Find where the given text appears and provide that cell's center as [X, Y] coordinate. 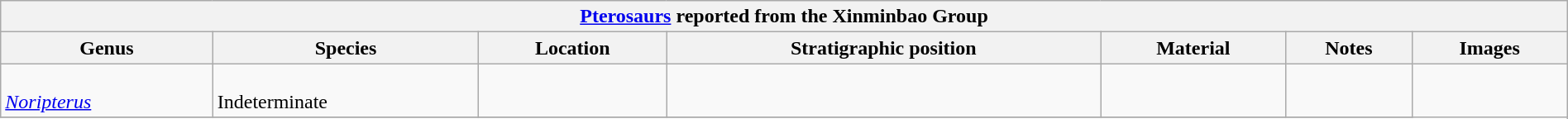
Species [346, 48]
Notes [1349, 48]
Noripterus [107, 91]
Material [1193, 48]
Pterosaurs reported from the Xinminbao Group [784, 17]
Indeterminate [346, 91]
Location [572, 48]
Images [1489, 48]
Genus [107, 48]
Stratigraphic position [883, 48]
